Capture the cell that displays the provided text and extract its (x, y) central coordinate. 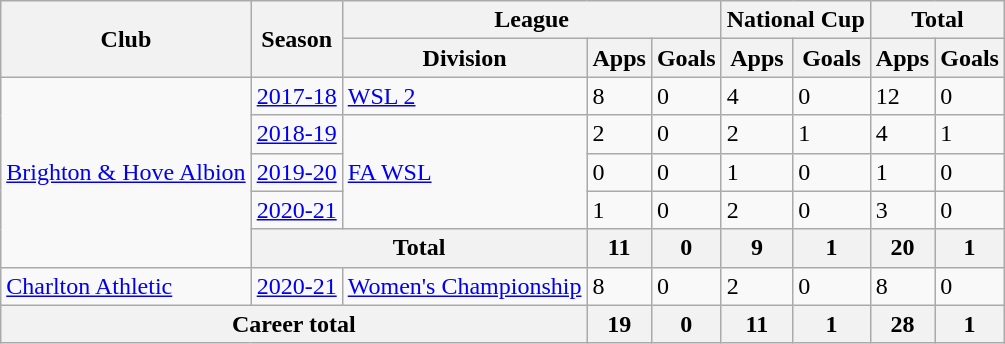
9 (757, 248)
National Cup (796, 20)
Brighton & Hove Albion (126, 172)
Club (126, 39)
FA WSL (464, 172)
20 (902, 248)
League (532, 20)
12 (902, 96)
28 (902, 324)
2019-20 (296, 172)
3 (902, 210)
Division (464, 58)
19 (619, 324)
Charlton Athletic (126, 286)
2018-19 (296, 134)
2017-18 (296, 96)
Career total (294, 324)
WSL 2 (464, 96)
Season (296, 39)
Women's Championship (464, 286)
